Capture the cell that displays the provided text and extract its (x, y) central coordinate. 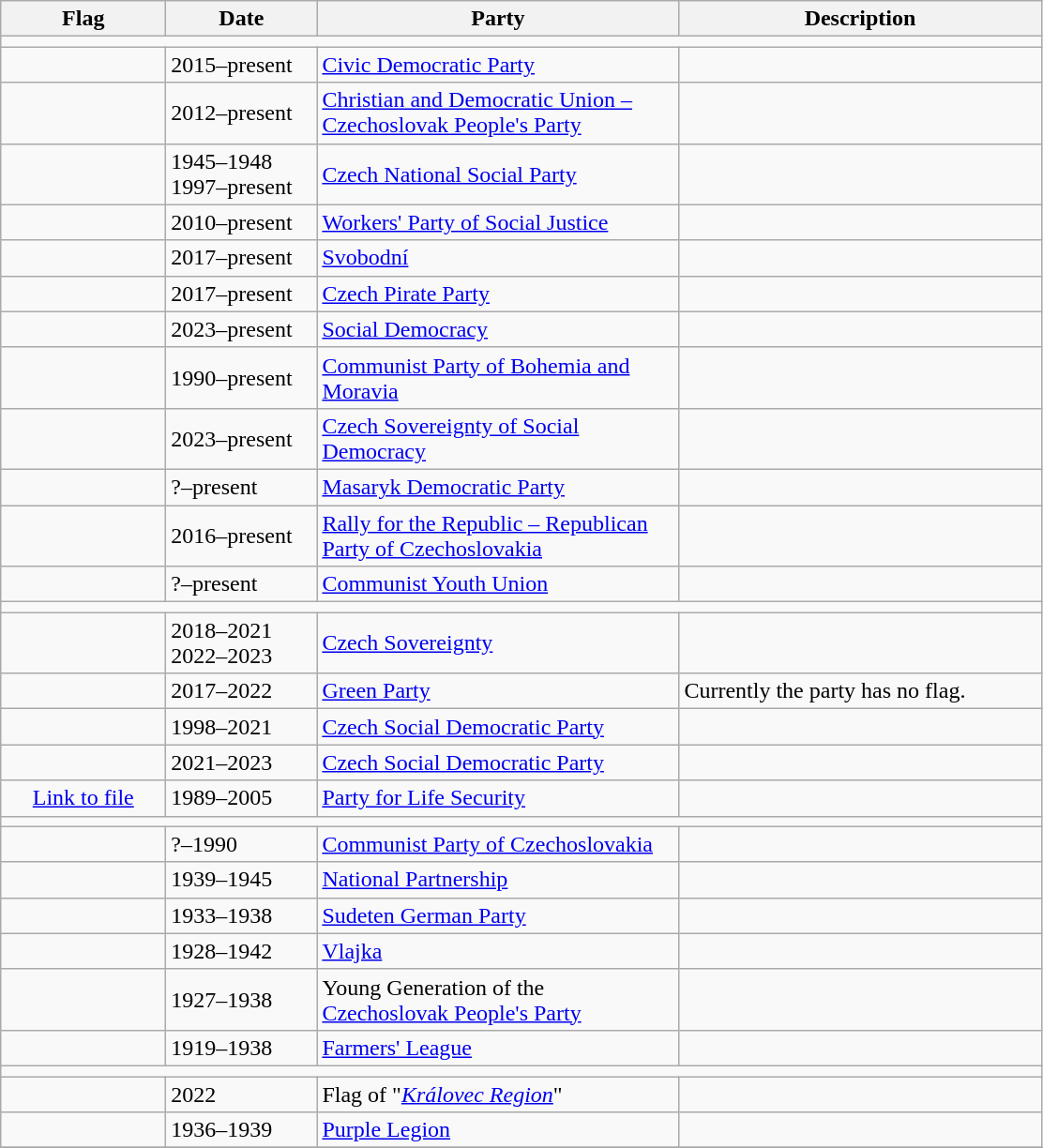
2012–present (242, 113)
2021–2023 (242, 763)
Czech Pirate Party (498, 294)
1998–2021 (242, 727)
Green Party (498, 691)
Sudeten German Party (498, 915)
1990–present (242, 377)
1919–1938 (242, 1048)
1945–19481997–present (242, 174)
?–1990 (242, 844)
Flag of "Královec Region" (498, 1095)
Party (498, 19)
2022 (242, 1095)
National Partnership (498, 880)
Social Democracy (498, 329)
Communist Youth Union (498, 584)
Christian and Democratic Union – Czechoslovak People's Party (498, 113)
1939–1945 (242, 880)
1933–1938 (242, 915)
Rally for the Republic – Republican Party of Czechoslovakia (498, 535)
2017–2022 (242, 691)
Vlajka (498, 951)
Masaryk Democratic Party (498, 487)
Farmers' League (498, 1048)
1989–2005 (242, 798)
Purple Legion (498, 1130)
Party for Life Security (498, 798)
Communist Party of Bohemia and Moravia (498, 377)
Czech National Social Party (498, 174)
1928–1942 (242, 951)
Czech Sovereignty (498, 643)
Civic Democratic Party (498, 65)
2018–20212022–2023 (242, 643)
Workers' Party of Social Justice (498, 222)
Svobodní (498, 258)
Description (860, 19)
Czech Sovereignty of Social Democracy (498, 439)
2016–present (242, 535)
1927–1938 (242, 1000)
1936–1939 (242, 1130)
2015–present (242, 65)
Link to file (83, 798)
Young Generation of the Czechoslovak People's Party (498, 1000)
Currently the party has no flag. (860, 691)
Communist Party of Czechoslovakia (498, 844)
2010–present (242, 222)
Date (242, 19)
Flag (83, 19)
